Search for the cell housing the specified text and yield its (X, Y) center coordinate. 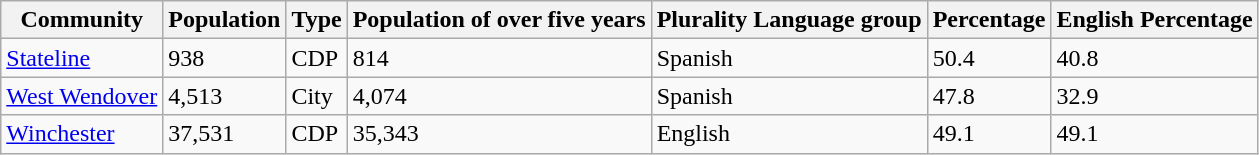
Community (82, 20)
Plurality Language group (789, 20)
50.4 (989, 58)
4,074 (499, 96)
English (789, 134)
938 (224, 58)
City (316, 96)
Winchester (82, 134)
32.9 (1154, 96)
47.8 (989, 96)
Percentage (989, 20)
Type (316, 20)
Stateline (82, 58)
40.8 (1154, 58)
35,343 (499, 134)
Population (224, 20)
Population of over five years (499, 20)
37,531 (224, 134)
4,513 (224, 96)
English Percentage (1154, 20)
West Wendover (82, 96)
814 (499, 58)
